Return the [X, Y] coordinate for the center point of the cell that contains the specified text.  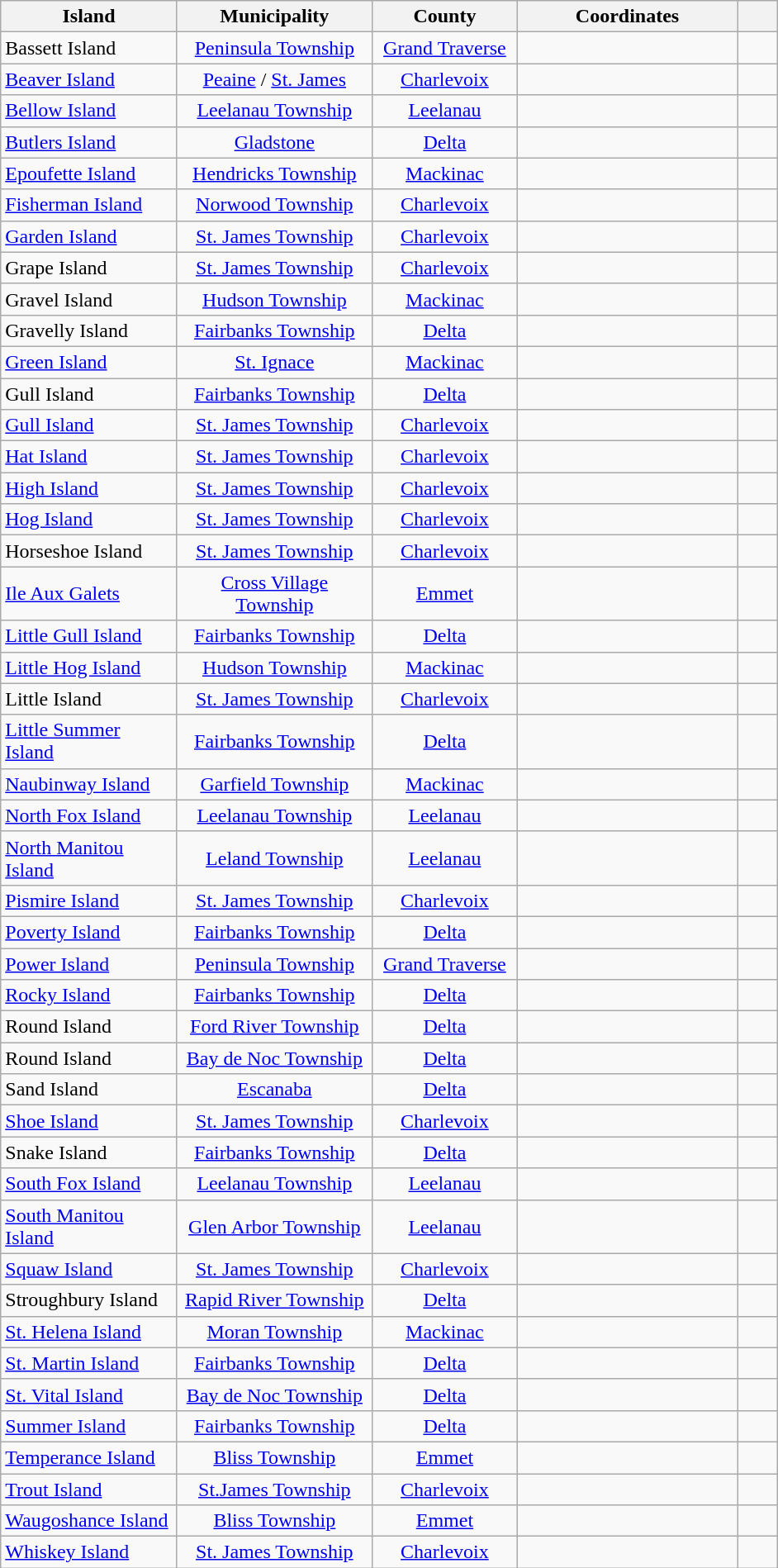
North Fox Island [89, 815]
Pismire Island [89, 900]
Norwood Township [274, 205]
St. Helena Island [89, 1332]
Epoufette Island [89, 173]
Summer Island [89, 1426]
Garfield Township [274, 784]
St. Ignace [274, 362]
Gravelly Island [89, 330]
County [444, 17]
Stroughbury Island [89, 1300]
Cross Village Township [274, 593]
Whiskey Island [89, 1552]
Ile Aux Galets [89, 593]
Gladstone [274, 142]
Little Summer Island [89, 742]
Naubinway Island [89, 784]
Sand Island [89, 1090]
Hendricks Township [274, 173]
Hat Island [89, 457]
Squaw Island [89, 1269]
Little Hog Island [89, 668]
South Fox Island [89, 1184]
Little Island [89, 699]
Escanaba [274, 1090]
Bassett Island [89, 48]
Green Island [89, 362]
Glen Arbor Township [274, 1226]
Island [89, 17]
Garden Island [89, 236]
Hog Island [89, 520]
South Manitou Island [89, 1226]
Municipality [274, 17]
Coordinates [627, 17]
St. Martin Island [89, 1363]
Power Island [89, 964]
Temperance Island [89, 1457]
Little Gull Island [89, 636]
North Manitou Island [89, 858]
Snake Island [89, 1152]
Fisherman Island [89, 205]
Gravel Island [89, 299]
Moran Township [274, 1332]
Trout Island [89, 1490]
Shoe Island [89, 1121]
Poverty Island [89, 932]
Horseshoe Island [89, 551]
Grape Island [89, 268]
St. Vital Island [89, 1395]
Rapid River Township [274, 1300]
Ford River Township [274, 1027]
Beaver Island [89, 79]
Waugoshance Island [89, 1521]
Leland Township [274, 858]
Peaine / St. James [274, 79]
Rocky Island [89, 995]
Butlers Island [89, 142]
Bellow Island [89, 111]
High Island [89, 488]
St.James Township [274, 1490]
